Return the [x, y] coordinate for the center point of the cell that contains the specified text.  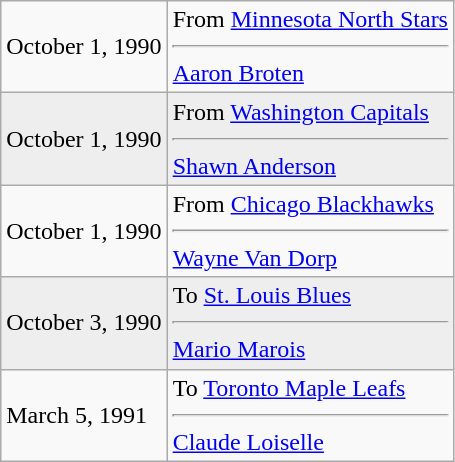
From Chicago BlackhawksWayne Van Dorp [310, 231]
March 5, 1991 [84, 415]
October 3, 1990 [84, 323]
To St. Louis BluesMario Marois [310, 323]
From Minnesota North StarsAaron Broten [310, 47]
To Toronto Maple LeafsClaude Loiselle [310, 415]
From Washington CapitalsShawn Anderson [310, 139]
